Return (x, y) of the center of cell containing provided text 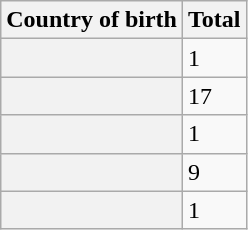
17 (214, 96)
Country of birth (92, 20)
Total (214, 20)
9 (214, 172)
